Scan for the cell matching the given text and deliver its [X, Y] coordinate at center. 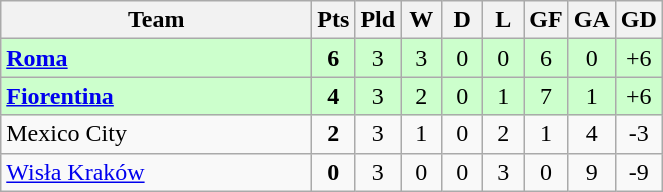
Team [156, 20]
Wisła Kraków [156, 172]
7 [546, 96]
Mexico City [156, 134]
L [504, 20]
W [422, 20]
Fiorentina [156, 96]
GA [592, 20]
GF [546, 20]
9 [592, 172]
D [462, 20]
-9 [638, 172]
Pld [378, 20]
Roma [156, 58]
-3 [638, 134]
GD [638, 20]
Pts [334, 20]
